Determine the (X, Y) coordinate at the center of the cell enclosing the given text.  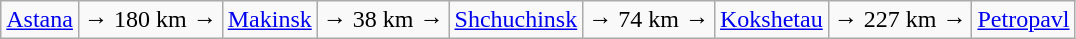
Astana (40, 20)
Petropavl (1024, 20)
→ 180 km → (150, 20)
Shchuchinsk (516, 20)
→ 227 km → (900, 20)
→ 74 km → (649, 20)
Makinsk (270, 20)
Kokshetau (771, 20)
→ 38 km → (383, 20)
